Identify which cell holds the provided text, then report its (x, y) central coordinate. 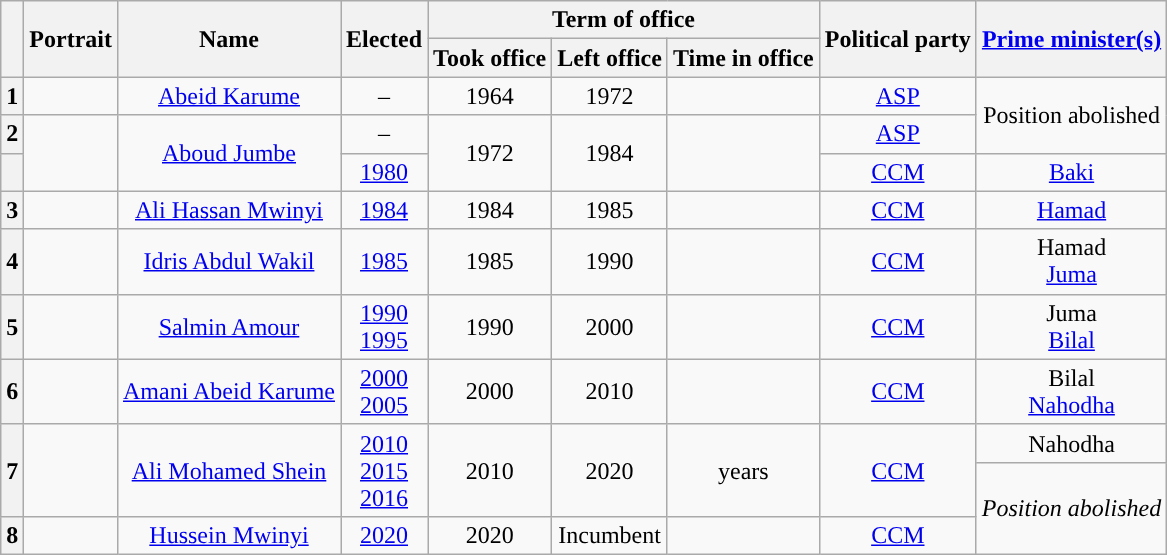
Portrait (71, 39)
Prime minister(s) (1071, 39)
Left office (610, 58)
1 (12, 96)
Amani Abeid Karume (228, 392)
Incumbent (610, 535)
Elected (384, 39)
Political party (898, 39)
3 (12, 210)
1980 (384, 172)
2 (12, 134)
Took office (490, 58)
Aboud Jumbe (228, 153)
19901995 (384, 326)
Term of office (624, 20)
years (743, 470)
Hussein Mwinyi (228, 535)
20002005 (384, 392)
Abeid Karume (228, 96)
Time in office (743, 58)
Salmin Amour (228, 326)
5 (12, 326)
1964 (490, 96)
Hamad (1071, 210)
JumaBilal (1071, 326)
Ali Mohamed Shein (228, 470)
HamadJuma (1071, 262)
Ali Hassan Mwinyi (228, 210)
6 (12, 392)
Name (228, 39)
BilalNahodha (1071, 392)
7 (12, 470)
201020152016 (384, 470)
8 (12, 535)
4 (12, 262)
Nahodha (1071, 443)
Baki (1071, 172)
Idris Abdul Wakil (228, 262)
